For the text-containing cell, return its midpoint in [x, y] coordinate format. 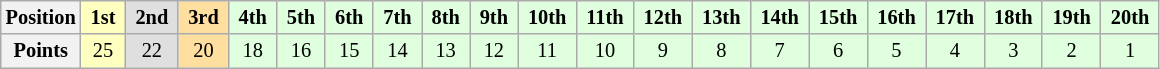
Position [41, 17]
13th [721, 17]
Points [41, 51]
10th [547, 17]
16th [896, 17]
1st [104, 17]
6th [349, 17]
15 [349, 51]
14th [779, 17]
7 [779, 51]
22 [152, 51]
1 [1130, 51]
4th [253, 17]
4 [955, 51]
10 [604, 51]
25 [104, 51]
8 [721, 51]
9 [663, 51]
3rd [203, 17]
12 [494, 51]
2 [1071, 51]
18th [1013, 17]
5 [896, 51]
18 [253, 51]
14 [397, 51]
11 [547, 51]
3 [1013, 51]
9th [494, 17]
20 [203, 51]
5th [301, 17]
16 [301, 51]
19th [1071, 17]
17th [955, 17]
12th [663, 17]
7th [397, 17]
6 [838, 51]
2nd [152, 17]
8th [446, 17]
15th [838, 17]
13 [446, 51]
11th [604, 17]
20th [1130, 17]
